Determine the (X, Y) coordinate at the center of the cell enclosing the given text.  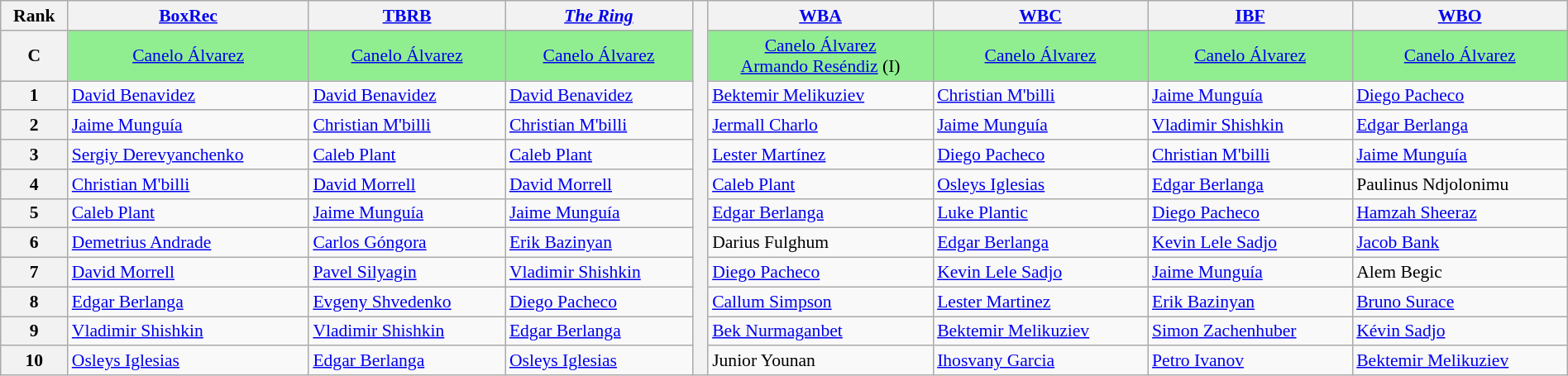
7 (35, 273)
Callum Simpson (820, 302)
IBF (1250, 16)
6 (35, 243)
Kévin Sadjo (1460, 331)
4 (35, 184)
Carlos Góngora (407, 243)
WBC (1040, 16)
Sergiy Derevyanchenko (189, 155)
Hamzah Sheeraz (1460, 213)
Evgeny Shvedenko (407, 302)
Canelo ÁlvarezArmando Reséndiz (I) (820, 56)
Jermall Charlo (820, 126)
Jacob Bank (1460, 243)
5 (35, 213)
9 (35, 331)
10 (35, 361)
Petro Ivanov (1250, 361)
Luke Plantic (1040, 213)
Junior Younan (820, 361)
Bek Nurmaganbet (820, 331)
Darius Fulghum (820, 243)
C (35, 56)
The Ring (599, 16)
Lester Martínez (820, 155)
Lester Martinez (1040, 302)
BoxRec (189, 16)
Paulinus Ndjolonimu (1460, 184)
Alem Begic (1460, 273)
WBO (1460, 16)
Pavel Silyagin (407, 273)
Ihosvany Garcia (1040, 361)
Simon Zachenhuber (1250, 331)
Rank (35, 16)
WBA (820, 16)
3 (35, 155)
1 (35, 96)
8 (35, 302)
TBRB (407, 16)
Bruno Surace (1460, 302)
Demetrius Andrade (189, 243)
2 (35, 126)
